Return the (x, y) coordinate for the center point of the cell that contains the specified text.  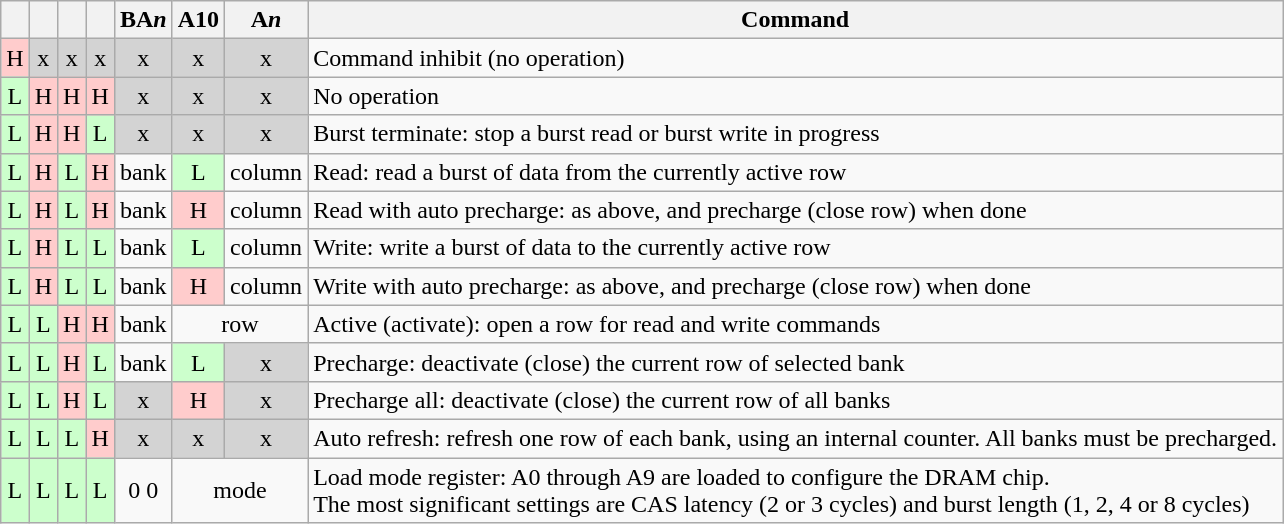
Command (796, 20)
No operation (796, 96)
Write with auto precharge: as above, and precharge (close row) when done (796, 286)
Read with auto precharge: as above, and precharge (close row) when done (796, 210)
Command inhibit (no operation) (796, 58)
Active (activate): open a row for read and write commands (796, 324)
A10 (198, 20)
Auto refresh: refresh one row of each bank, using an internal counter. All banks must be precharged. (796, 438)
row (240, 324)
BAn (143, 20)
mode (240, 490)
An (266, 20)
Precharge: deactivate (close) the current row of selected bank (796, 362)
Precharge all: deactivate (close) the current row of all banks (796, 400)
Read: read a burst of data from the currently active row (796, 172)
Write: write a burst of data to the currently active row (796, 248)
Burst terminate: stop a burst read or burst write in progress (796, 134)
0 0 (143, 490)
